Find where the given text appears and provide that cell's center as [X, Y] coordinate. 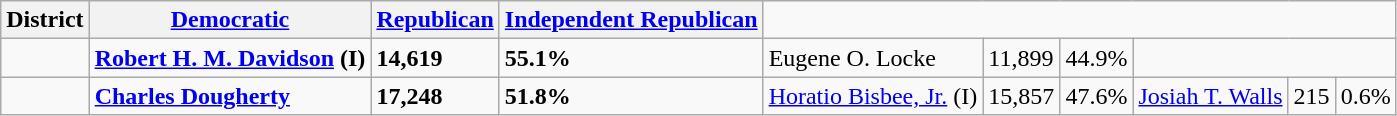
15,857 [1022, 96]
Eugene O. Locke [873, 58]
0.6% [1366, 96]
51.8% [631, 96]
Horatio Bisbee, Jr. (I) [873, 96]
District [45, 20]
Independent Republican [631, 20]
Charles Dougherty [230, 96]
17,248 [435, 96]
55.1% [631, 58]
Democratic [230, 20]
Republican [435, 20]
215 [1312, 96]
47.6% [1096, 96]
44.9% [1096, 58]
Josiah T. Walls [1210, 96]
14,619 [435, 58]
11,899 [1022, 58]
Robert H. M. Davidson (I) [230, 58]
